Find where the given text appears and provide that cell's center as [X, Y] coordinate. 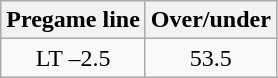
53.5 [210, 58]
LT –2.5 [74, 58]
Pregame line [74, 20]
Over/under [210, 20]
